Scan for the cell matching the given text and deliver its (X, Y) coordinate at center. 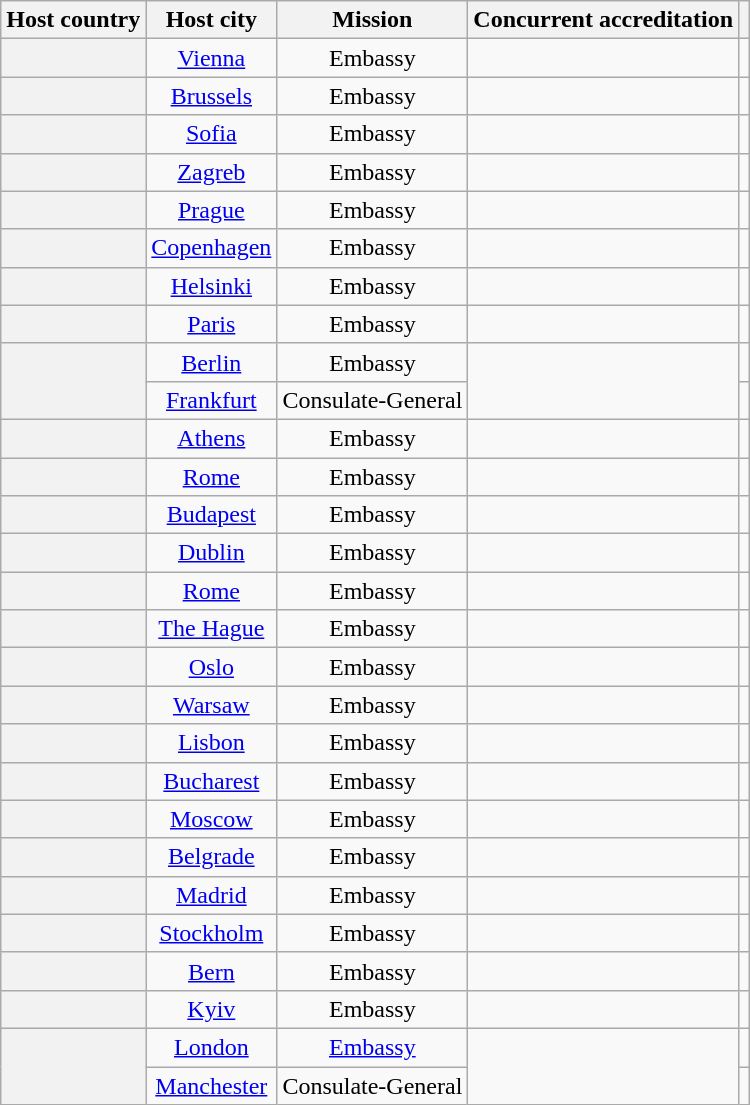
Stockholm (212, 933)
Bern (212, 971)
Sofia (212, 134)
Zagreb (212, 172)
Belgrade (212, 857)
Kyiv (212, 1009)
Concurrent accreditation (604, 20)
London (212, 1047)
Athens (212, 438)
Host country (74, 20)
Host city (212, 20)
Helsinki (212, 286)
Madrid (212, 895)
Bucharest (212, 781)
Budapest (212, 515)
Frankfurt (212, 400)
Brussels (212, 96)
Vienna (212, 58)
Mission (372, 20)
Lisbon (212, 743)
Prague (212, 210)
Copenhagen (212, 248)
Moscow (212, 819)
Manchester (212, 1085)
Paris (212, 324)
Warsaw (212, 705)
Oslo (212, 667)
Dublin (212, 553)
The Hague (212, 629)
Berlin (212, 362)
